Scan for the cell matching the given text and deliver its [X, Y] coordinate at center. 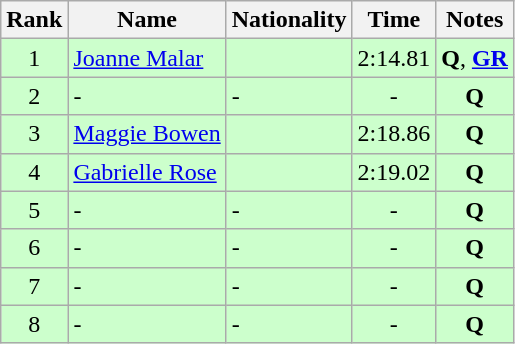
8 [34, 324]
2:14.81 [394, 58]
Time [394, 20]
Rank [34, 20]
Notes [475, 20]
4 [34, 172]
Gabrielle Rose [147, 172]
7 [34, 286]
1 [34, 58]
2:19.02 [394, 172]
Q, GR [475, 58]
6 [34, 248]
Maggie Bowen [147, 134]
2 [34, 96]
5 [34, 210]
3 [34, 134]
Joanne Malar [147, 58]
Name [147, 20]
Nationality [289, 20]
2:18.86 [394, 134]
